Provide the [x, y] coordinate of the cell's center where the given text is located.  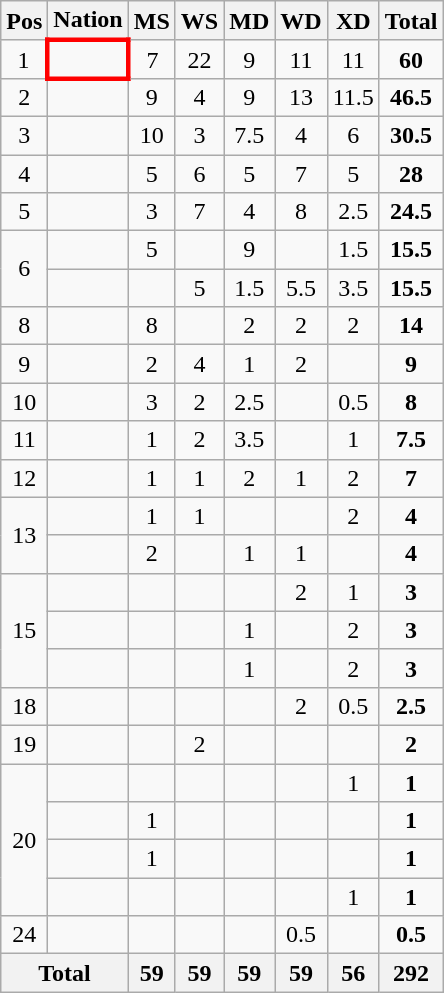
292 [411, 973]
28 [411, 173]
5.5 [301, 288]
20 [24, 840]
46.5 [411, 97]
WS [199, 21]
12 [24, 478]
18 [24, 706]
11.5 [353, 97]
MD [250, 21]
WD [301, 21]
15 [24, 630]
MS [152, 21]
Pos [24, 21]
XD [353, 21]
24.5 [411, 212]
56 [353, 973]
22 [199, 59]
30.5 [411, 135]
60 [411, 59]
19 [24, 744]
Nation [88, 21]
14 [411, 326]
24 [24, 935]
